Detect which cell encompasses the target text, then output its (x, y) center coordinate. 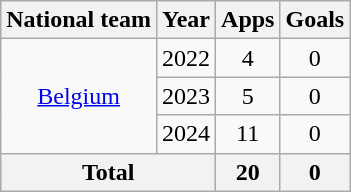
11 (248, 134)
2022 (186, 58)
Year (186, 20)
National team (79, 20)
Apps (248, 20)
4 (248, 58)
20 (248, 172)
Belgium (79, 96)
5 (248, 96)
Goals (315, 20)
2023 (186, 96)
2024 (186, 134)
Total (108, 172)
